Extract the [X, Y] coordinate from the center of the cell holding the provided text.  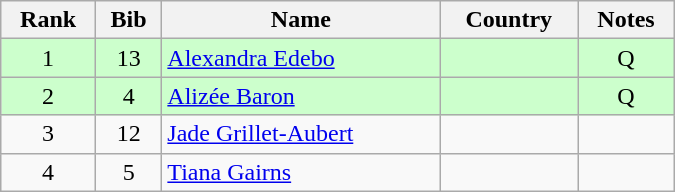
Rank [48, 20]
Jade Grillet-Aubert [301, 134]
Notes [626, 20]
Alexandra Edebo [301, 58]
Country [509, 20]
Alizée Baron [301, 96]
Tiana Gairns [301, 172]
Bib [128, 20]
3 [48, 134]
2 [48, 96]
5 [128, 172]
12 [128, 134]
13 [128, 58]
1 [48, 58]
Name [301, 20]
